Provide the (x, y) coordinate of the cell's center where the given text is located.  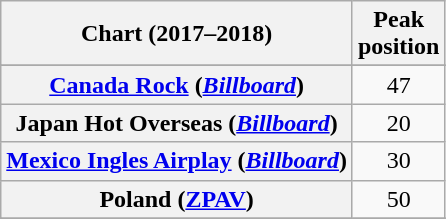
Japan Hot Overseas (Billboard) (177, 123)
Canada Rock (Billboard) (177, 85)
30 (398, 161)
20 (398, 123)
50 (398, 199)
Mexico Ingles Airplay (Billboard) (177, 161)
47 (398, 85)
Poland (ZPAV) (177, 199)
Chart (2017–2018) (177, 34)
Peakposition (398, 34)
